Output the [X, Y] coordinate of the center of the cell containing the given text.  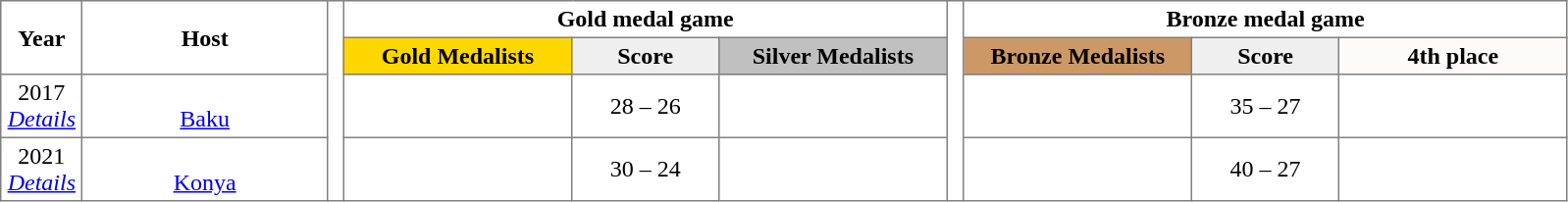
Bronze medal game [1266, 20]
Host [204, 37]
Gold medal game [646, 20]
Konya [204, 169]
Silver Medalists [832, 56]
30 – 24 [646, 169]
Year [41, 37]
2021Details [41, 169]
Gold Medalists [457, 56]
40 – 27 [1266, 169]
Baku [204, 106]
2017Details [41, 106]
28 – 26 [646, 106]
Bronze Medalists [1077, 56]
35 – 27 [1266, 106]
4th place [1452, 56]
